Find where the given text appears and provide that cell's center as [x, y] coordinate. 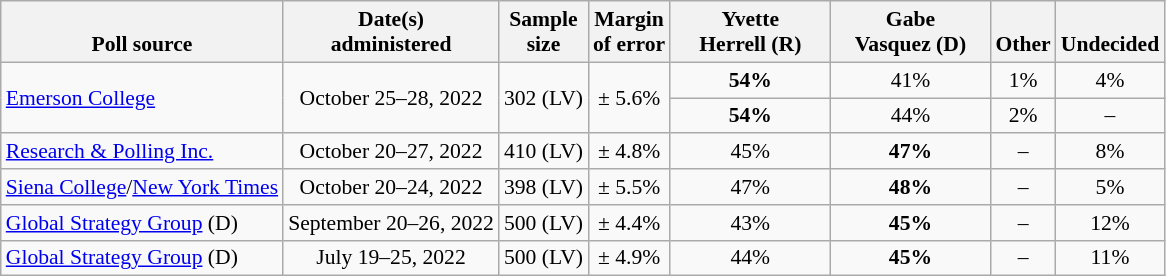
± 4.8% [629, 152]
11% [1110, 258]
1% [1022, 80]
43% [750, 223]
September 20–26, 2022 [391, 223]
July 19–25, 2022 [391, 258]
GabeVasquez (D) [910, 32]
8% [1110, 152]
Date(s)administered [391, 32]
41% [910, 80]
October 25–28, 2022 [391, 98]
± 4.4% [629, 223]
410 (LV) [544, 152]
5% [1110, 187]
October 20–27, 2022 [391, 152]
12% [1110, 223]
48% [910, 187]
YvetteHerrell (R) [750, 32]
± 4.9% [629, 258]
Marginof error [629, 32]
Other [1022, 32]
± 5.6% [629, 98]
Research & Polling Inc. [142, 152]
Siena College/New York Times [142, 187]
± 5.5% [629, 187]
302 (LV) [544, 98]
Poll source [142, 32]
Samplesize [544, 32]
4% [1110, 80]
2% [1022, 116]
October 20–24, 2022 [391, 187]
Undecided [1110, 32]
398 (LV) [544, 187]
Emerson College [142, 98]
